Extract the (x, y) coordinate from the center of the cell holding the provided text.  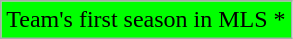
Team's first season in MLS * (146, 20)
